For the text-containing cell, return its midpoint in [X, Y] coordinate format. 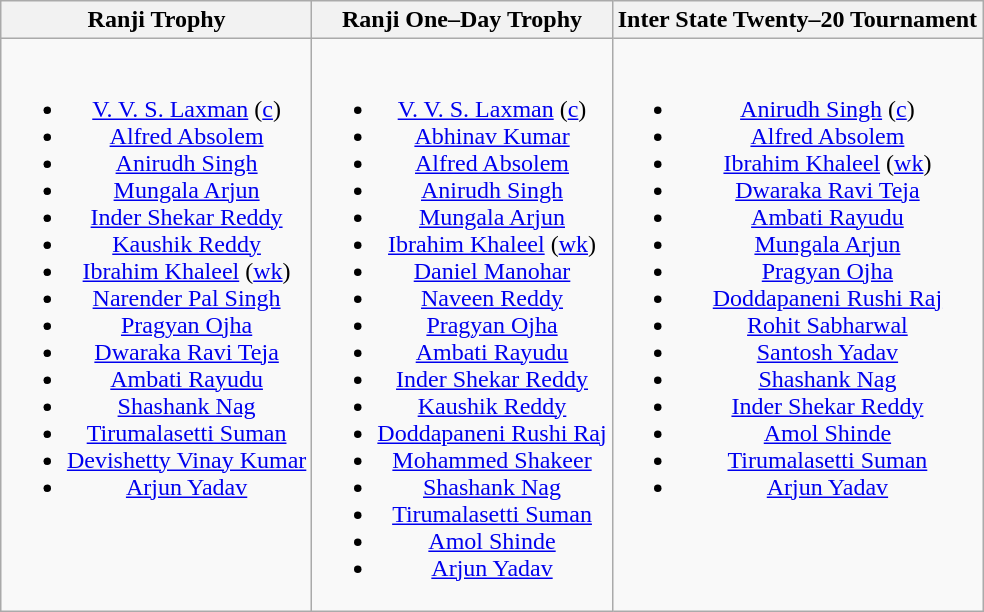
Ranji One–Day Trophy [462, 20]
Inter State Twenty–20 Tournament [797, 20]
Ranji Trophy [156, 20]
